Locate the cell with the specified text and output its [x, y] center coordinate. 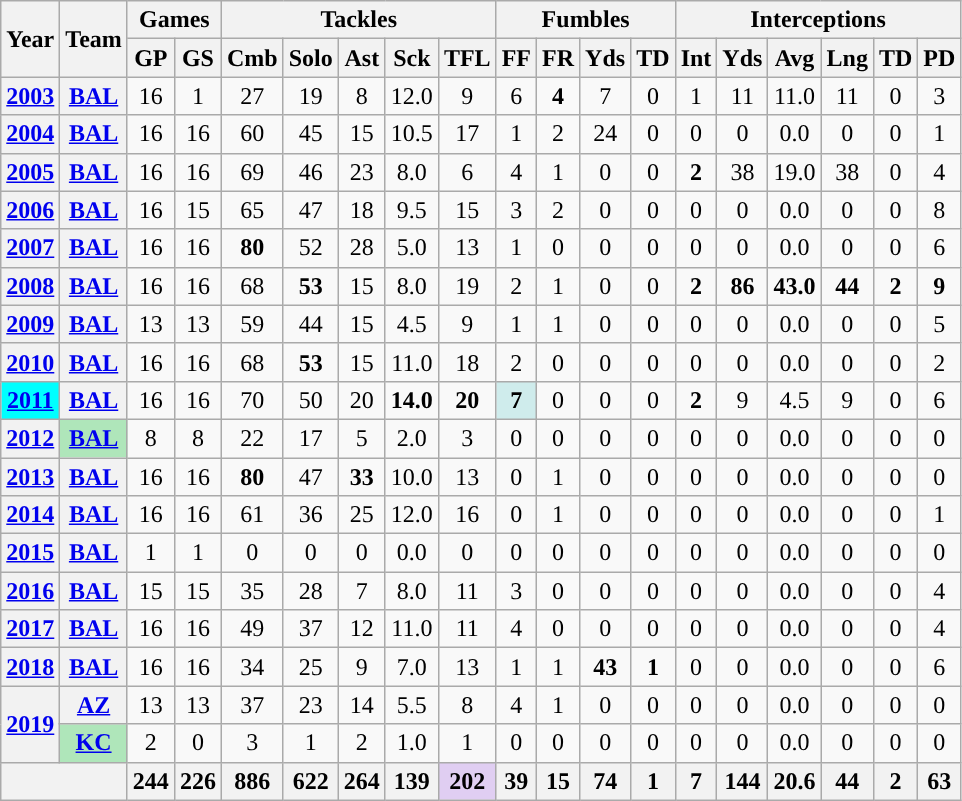
14 [362, 705]
2012 [30, 438]
10.0 [412, 477]
Interceptions [818, 20]
2009 [30, 324]
27 [252, 96]
Lng [847, 58]
22 [252, 438]
Fumbles [586, 20]
Avg [794, 58]
GP [150, 58]
2019 [30, 724]
52 [310, 248]
Solo [310, 58]
Sck [412, 58]
Team [94, 39]
65 [252, 210]
TFL [467, 58]
GS [198, 58]
KC [94, 743]
2.0 [412, 438]
20.6 [794, 781]
10.5 [412, 134]
5.5 [412, 705]
69 [252, 172]
Games [174, 20]
2006 [30, 210]
86 [742, 286]
144 [742, 781]
226 [198, 781]
FR [558, 58]
Ast [362, 58]
Cmb [252, 58]
Tackles [358, 20]
35 [252, 591]
AZ [94, 705]
2007 [30, 248]
33 [362, 477]
202 [467, 781]
1.0 [412, 743]
2018 [30, 667]
60 [252, 134]
63 [940, 781]
61 [252, 515]
139 [412, 781]
46 [310, 172]
12 [362, 629]
49 [252, 629]
2011 [30, 400]
Year [30, 39]
5.0 [412, 248]
2016 [30, 591]
59 [252, 324]
2008 [30, 286]
19.0 [794, 172]
Int [696, 58]
24 [606, 134]
2005 [30, 172]
2013 [30, 477]
34 [252, 667]
43 [606, 667]
2017 [30, 629]
2015 [30, 553]
264 [362, 781]
622 [310, 781]
2014 [30, 515]
74 [606, 781]
2010 [30, 362]
70 [252, 400]
886 [252, 781]
PD [940, 58]
14.0 [412, 400]
45 [310, 134]
36 [310, 515]
244 [150, 781]
9.5 [412, 210]
43.0 [794, 286]
39 [516, 781]
2003 [30, 96]
50 [310, 400]
7.0 [412, 667]
FF [516, 58]
2004 [30, 134]
